Output the (X, Y) coordinate of the center of the cell containing the given text.  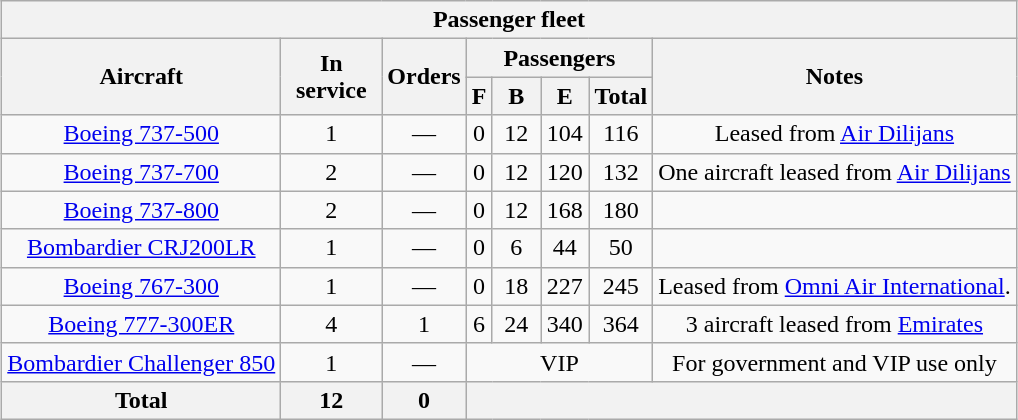
B (516, 96)
Boeing 737-500 (142, 134)
Boeing 767-300 (142, 286)
116 (621, 134)
120 (564, 172)
3 aircraft leased from Emirates (835, 324)
24 (516, 324)
Leased from Air Dilijans (835, 134)
Boeing 777-300ER (142, 324)
In service (332, 77)
VIP (559, 362)
245 (621, 286)
132 (621, 172)
Bombardier Challenger 850 (142, 362)
Passenger fleet (509, 20)
104 (564, 134)
180 (621, 210)
44 (564, 248)
Passengers (559, 58)
168 (564, 210)
340 (564, 324)
Boeing 737-700 (142, 172)
Notes (835, 77)
364 (621, 324)
Aircraft (142, 77)
4 (332, 324)
227 (564, 286)
One aircraft leased from Air Dilijans (835, 172)
Leased from Omni Air International. (835, 286)
18 (516, 286)
For government and VIP use only (835, 362)
Boeing 737-800 (142, 210)
Bombardier CRJ200LR (142, 248)
50 (621, 248)
E (564, 96)
Orders (424, 77)
F (479, 96)
